Extract the (x, y) coordinate from the center of the cell holding the provided text.  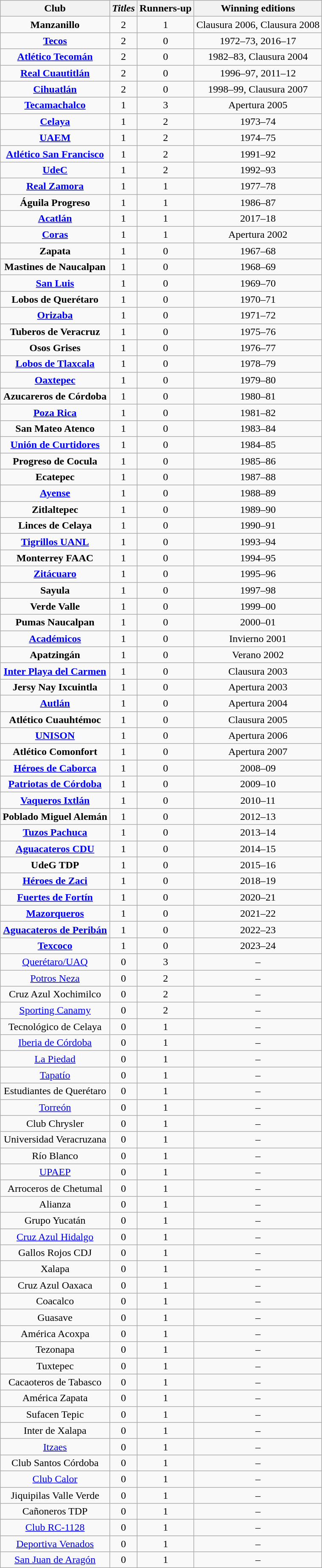
1987–88 (258, 477)
Progreso de Cocula (55, 461)
Real Zamora (55, 186)
Tecamachalco (55, 105)
Querétaro/UAQ (55, 962)
Académicos (55, 639)
Gallos Rojos CDJ (55, 1253)
Inter de Xalapa (55, 1430)
Apertura 2007 (258, 752)
Cruz Azul Oaxaca (55, 1285)
Sayula (55, 590)
Club Chrysler (55, 1123)
Sporting Canamy (55, 1011)
Estudiantes de Querétaro (55, 1091)
2014–15 (258, 849)
Apertura 2006 (258, 736)
Acatlán (55, 219)
1975–76 (258, 332)
1982–83, Clausura 2004 (258, 57)
Tecos (55, 41)
1967–68 (258, 251)
Héroes de Caborca (55, 768)
Club Santos Córdoba (55, 1463)
2015–16 (258, 865)
1994–95 (258, 558)
2023–24 (258, 946)
Atlético Comonfort (55, 752)
Arroceros de Chetumal (55, 1188)
Lobos de Tlaxcala (55, 364)
1991–92 (258, 154)
2008–09 (258, 768)
1983–84 (258, 428)
1970–71 (258, 299)
Iberia de Córdoba (55, 1043)
1985–86 (258, 461)
1981–82 (258, 412)
Ayense (55, 493)
Águila Progreso (55, 203)
1969–70 (258, 283)
Mastines de Naucalpan (55, 267)
Tapatío (55, 1075)
Tigrillos UANL (55, 542)
1973–74 (258, 121)
San Mateo Atenco (55, 428)
Patriotas de Córdoba (55, 784)
Titles (123, 8)
Runners-up (165, 8)
Apertura 2005 (258, 105)
Apatzingán (55, 655)
UAEM (55, 138)
1988–89 (258, 493)
Club (55, 8)
1995–96 (258, 574)
Potros Neza (55, 978)
Cruz Azul Hidalgo (55, 1237)
Zapata (55, 251)
Fuertes de Fortín (55, 897)
Winning editions (258, 8)
2013–14 (258, 833)
1992–93 (258, 170)
América Zapata (55, 1398)
Atlético San Francisco (55, 154)
San Juan de Aragón (55, 1560)
Real Cuautitlán (55, 73)
Jersy Nay Ixcuintla (55, 687)
Apertura 2003 (258, 687)
1974–75 (258, 138)
Vaqueros Ixtlán (55, 800)
Poza Rica (55, 412)
Tuxtepec (55, 1366)
1986–87 (258, 203)
Clausura 2003 (258, 671)
1977–78 (258, 186)
UdeC (55, 170)
1997–98 (258, 590)
Guasave (55, 1317)
Héroes de Zaci (55, 881)
1999–00 (258, 606)
Cañoneros TDP (55, 1512)
Tezonapa (55, 1350)
Río Blanco (55, 1156)
2010–11 (258, 800)
Verde Valle (55, 606)
La Piedad (55, 1059)
Zitácuaro (55, 574)
Apertura 2002 (258, 235)
2020–21 (258, 897)
Clausura 2006, Clausura 2008 (258, 25)
2018–19 (258, 881)
2021–22 (258, 913)
1979–80 (258, 380)
Clausura 2005 (258, 720)
1978–79 (258, 364)
Itzaes (55, 1447)
Xalapa (55, 1269)
Atlético Cuauhtémoc (55, 720)
1989–90 (258, 510)
Mazorqueros (55, 913)
UNISON (55, 736)
Texcoco (55, 946)
América Acoxpa (55, 1334)
1996–97, 2011–12 (258, 73)
Jiquipilas Valle Verde (55, 1495)
Poblado Miguel Alemán (55, 816)
Verano 2002 (258, 655)
Cruz Azul Xochimilco (55, 994)
Azucareros de Córdoba (55, 396)
Inter Playa del Carmen (55, 671)
1990–91 (258, 526)
1976–77 (258, 348)
Tuberos de Veracruz (55, 332)
Cacaoteros de Tabasco (55, 1382)
Monterrey FAAC (55, 558)
Torreón (55, 1107)
Lobos de Querétaro (55, 299)
Orizaba (55, 315)
Universidad Veracruzana (55, 1140)
Tuzos Pachuca (55, 833)
Pumas Naucalpan (55, 622)
Aguacateros de Peribán (55, 929)
1998–99, Clausura 2007 (258, 89)
San Luis (55, 283)
Tecnológico de Celaya (55, 1027)
Invierno 2001 (258, 639)
Cihuatlán (55, 89)
Manzanillo (55, 25)
1971–72 (258, 315)
Grupo Yucatán (55, 1220)
Coacalco (55, 1301)
Linces de Celaya (55, 526)
1980–81 (258, 396)
Coras (55, 235)
UPAEP (55, 1172)
Zitlaltepec (55, 510)
Atlético Tecomán (55, 57)
Aguacateros CDU (55, 849)
Sufacen Tepic (55, 1414)
2022–23 (258, 929)
1984–85 (258, 445)
Celaya (55, 121)
1968–69 (258, 267)
UdeG TDP (55, 865)
Unión de Curtidores (55, 445)
Autlán (55, 703)
Apertura 2004 (258, 703)
Deportiva Venados (55, 1544)
Ecatepec (55, 477)
Club Calor (55, 1479)
Oaxtepec (55, 380)
2012–13 (258, 816)
1972–73, 2016–17 (258, 41)
1993–94 (258, 542)
2017–18 (258, 219)
2000–01 (258, 622)
Osos Grises (55, 348)
2009–10 (258, 784)
Club RC-1128 (55, 1528)
Alianza (55, 1204)
